Pinpoint the cell where the given text exists, returning its (x, y) midpoint coordinate. 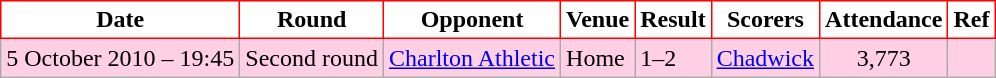
Ref (972, 20)
Second round (312, 58)
5 October 2010 – 19:45 (120, 58)
Venue (598, 20)
Result (673, 20)
Attendance (884, 20)
Chadwick (765, 58)
Opponent (472, 20)
Date (120, 20)
Round (312, 20)
3,773 (884, 58)
Home (598, 58)
Charlton Athletic (472, 58)
1–2 (673, 58)
Scorers (765, 20)
